Detect which cell encompasses the target text, then output its (X, Y) center coordinate. 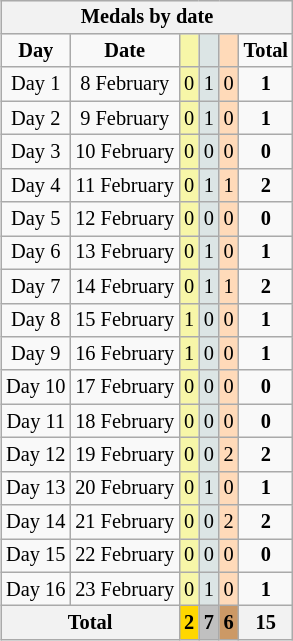
Date (124, 51)
21 February (124, 522)
7 (209, 623)
16 February (124, 354)
8 February (124, 84)
Medals by date (147, 17)
13 February (124, 253)
12 February (124, 219)
Day 8 (36, 320)
Day 7 (36, 286)
Day 10 (36, 387)
Day 11 (36, 421)
18 February (124, 421)
10 February (124, 152)
9 February (124, 118)
Day (36, 51)
Day 6 (36, 253)
20 February (124, 488)
Day 14 (36, 522)
15 February (124, 320)
Day 2 (36, 118)
Day 5 (36, 219)
11 February (124, 185)
Day 13 (36, 488)
Day 4 (36, 185)
23 February (124, 589)
Day 15 (36, 556)
14 February (124, 286)
Day 3 (36, 152)
17 February (124, 387)
6 (229, 623)
Day 16 (36, 589)
Day 1 (36, 84)
Day 9 (36, 354)
Day 12 (36, 455)
19 February (124, 455)
22 February (124, 556)
15 (266, 623)
